From the cell containing the given text, extract its center point as (X, Y) coordinate. 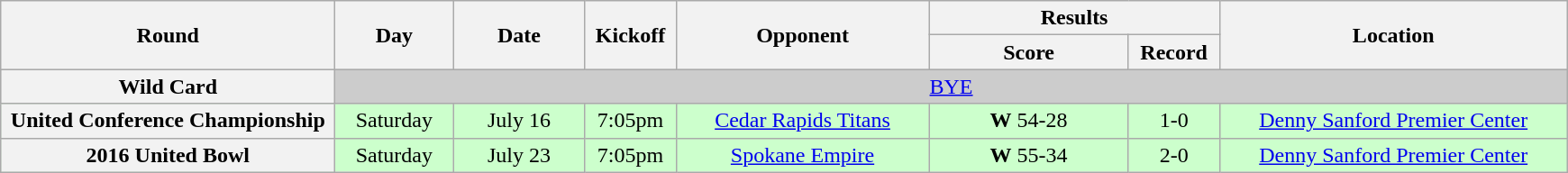
Date (519, 35)
Score (1029, 52)
Kickoff (631, 35)
Wild Card (168, 86)
W 54-28 (1029, 121)
W 55-34 (1029, 155)
Spokane Empire (802, 155)
BYE (952, 86)
Round (168, 35)
Results (1074, 18)
Day (395, 35)
2016 United Bowl (168, 155)
2-0 (1173, 155)
Record (1173, 52)
July 16 (519, 121)
United Conference Championship (168, 121)
Cedar Rapids Titans (802, 121)
Opponent (802, 35)
1-0 (1173, 121)
July 23 (519, 155)
Location (1393, 35)
